Extract the (X, Y) coordinate from the center of the cell holding the provided text.  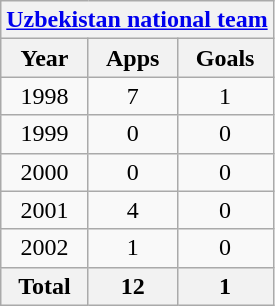
2002 (45, 248)
Year (45, 58)
Uzbekistan national team (137, 20)
1999 (45, 134)
Goals (225, 58)
4 (132, 210)
Total (45, 286)
12 (132, 286)
2001 (45, 210)
7 (132, 96)
Apps (132, 58)
2000 (45, 172)
1998 (45, 96)
